Search for the cell housing the specified text and yield its (x, y) center coordinate. 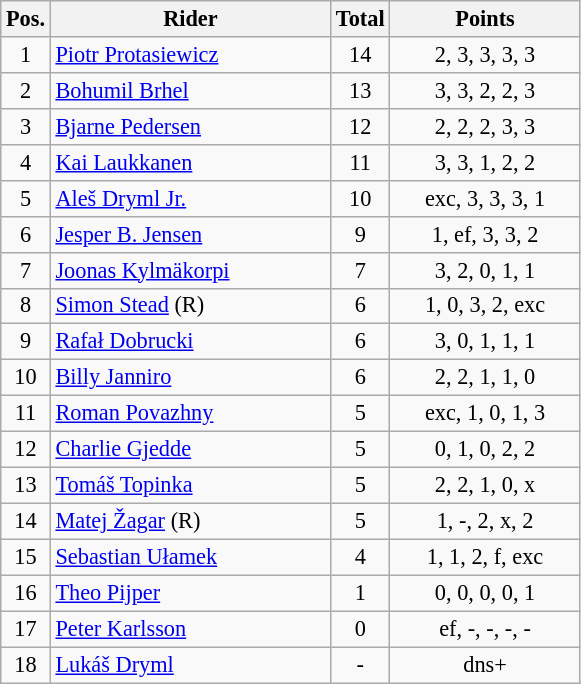
Charlie Gjedde (190, 450)
8 (26, 306)
Bohumil Brhel (190, 90)
2 (26, 90)
Theo Pijper (190, 593)
0, 0, 0, 0, 1 (485, 593)
1, ef, 3, 3, 2 (485, 234)
1, 0, 3, 2, exc (485, 306)
Bjarne Pedersen (190, 126)
3, 3, 1, 2, 2 (485, 162)
Peter Karlsson (190, 629)
Rafał Dobrucki (190, 342)
Tomáš Topinka (190, 485)
3, 0, 1, 1, 1 (485, 342)
2, 3, 3, 3, 3 (485, 55)
Billy Janniro (190, 378)
Simon Stead (R) (190, 306)
dns+ (485, 665)
18 (26, 665)
2, 2, 1, 1, 0 (485, 378)
0 (360, 629)
Jesper B. Jensen (190, 234)
Roman Povazhny (190, 414)
Kai Laukkanen (190, 162)
Pos. (26, 19)
15 (26, 557)
2, 2, 2, 3, 3 (485, 126)
3, 2, 0, 1, 1 (485, 270)
3 (26, 126)
Lukáš Dryml (190, 665)
17 (26, 629)
Sebastian Ułamek (190, 557)
16 (26, 593)
Aleš Dryml Jr. (190, 198)
Joonas Kylmäkorpi (190, 270)
1, 1, 2, f, exc (485, 557)
Piotr Protasiewicz (190, 55)
exc, 3, 3, 3, 1 (485, 198)
exc, 1, 0, 1, 3 (485, 414)
2, 2, 1, 0, x (485, 485)
ef, -, -, -, - (485, 629)
- (360, 665)
Matej Žagar (R) (190, 521)
1, -, 2, x, 2 (485, 521)
Points (485, 19)
0, 1, 0, 2, 2 (485, 450)
Rider (190, 19)
Total (360, 19)
3, 3, 2, 2, 3 (485, 90)
